Locate the cell with the specified text and output its (x, y) center coordinate. 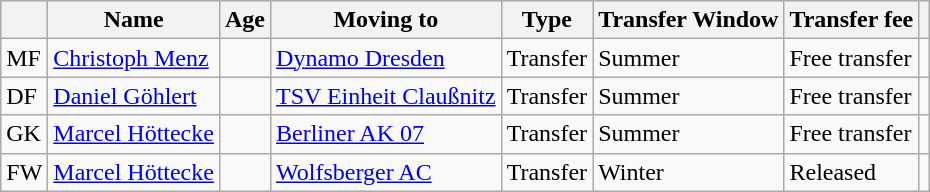
Released (852, 172)
Moving to (386, 20)
DF (24, 96)
Daniel Göhlert (134, 96)
Berliner AK 07 (386, 134)
Name (134, 20)
MF (24, 58)
FW (24, 172)
Age (244, 20)
Transfer Window (688, 20)
Winter (688, 172)
Type (547, 20)
TSV Einheit Claußnitz (386, 96)
Christoph Menz (134, 58)
Wolfsberger AC (386, 172)
GK (24, 134)
Transfer fee (852, 20)
Dynamo Dresden (386, 58)
